Return the [X, Y] coordinate for the center point of the cell that contains the specified text.  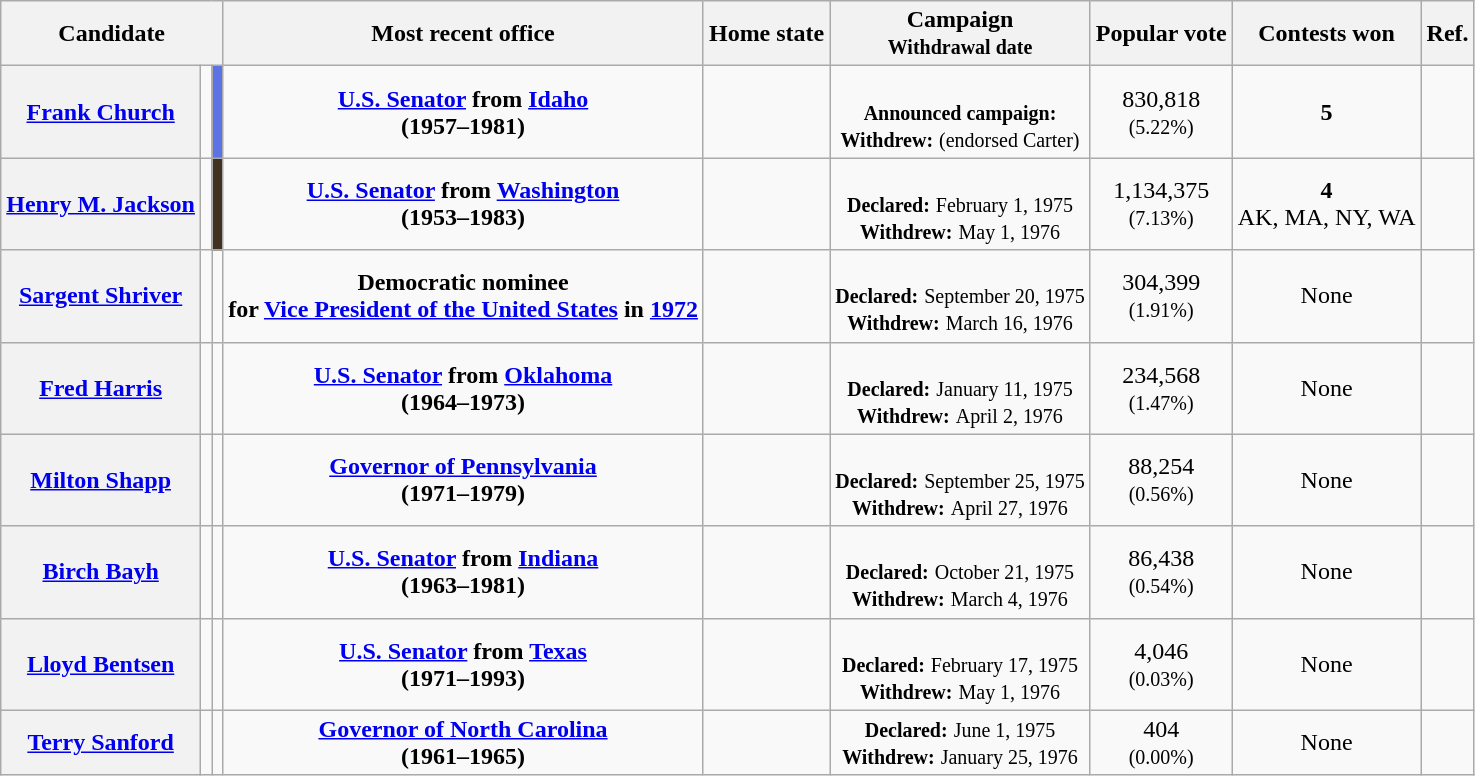
Popular vote [1161, 34]
88,254(0.56%) [1161, 480]
Frank Church [101, 112]
Declared: September 20, 1975Withdrew: March 16, 1976 [960, 296]
Contests won [1326, 34]
Governor of North Carolina(1961–1965) [464, 742]
Candidate [112, 34]
Milton Shapp [101, 480]
4AK, MA, NY, WA [1326, 204]
U.S. Senator from Washington (1953–1983) [464, 204]
Terry Sanford [101, 742]
5 [1326, 112]
U.S. Senator from Oklahoma(1964–1973) [464, 388]
U.S. Senator from Texas(1971–1993) [464, 664]
Declared: September 25, 1975Withdrew: April 27, 1976 [960, 480]
U.S. Senator from Idaho(1957–1981) [464, 112]
404(0.00%) [1161, 742]
Declared: October 21, 1975Withdrew: March 4, 1976 [960, 572]
U.S. Senator from Indiana(1963–1981) [464, 572]
Declared: June 1, 1975Withdrew: January 25, 1976 [960, 742]
Fred Harris [101, 388]
Announced campaign: Withdrew: (endorsed Carter) [960, 112]
Ref. [1448, 34]
1,134,375(7.13%) [1161, 204]
Most recent office [464, 34]
Sargent Shriver [101, 296]
Lloyd Bentsen [101, 664]
Declared: February 17, 1975Withdrew: May 1, 1976 [960, 664]
Democratic nomineefor Vice President of the United States in 1972 [464, 296]
Henry M. Jackson [101, 204]
Declared: January 11, 1975Withdrew: April 2, 1976 [960, 388]
CampaignWithdrawal date [960, 34]
Birch Bayh [101, 572]
234,568(1.47%) [1161, 388]
Declared: February 1, 1975 Withdrew: May 1, 1976 [960, 204]
Home state [766, 34]
830,818(5.22%) [1161, 112]
4,046(0.03%) [1161, 664]
Governor of Pennsylvania(1971–1979) [464, 480]
304,399(1.91%) [1161, 296]
86,438(0.54%) [1161, 572]
